Extract the [X, Y] coordinate from the center of the cell holding the provided text.  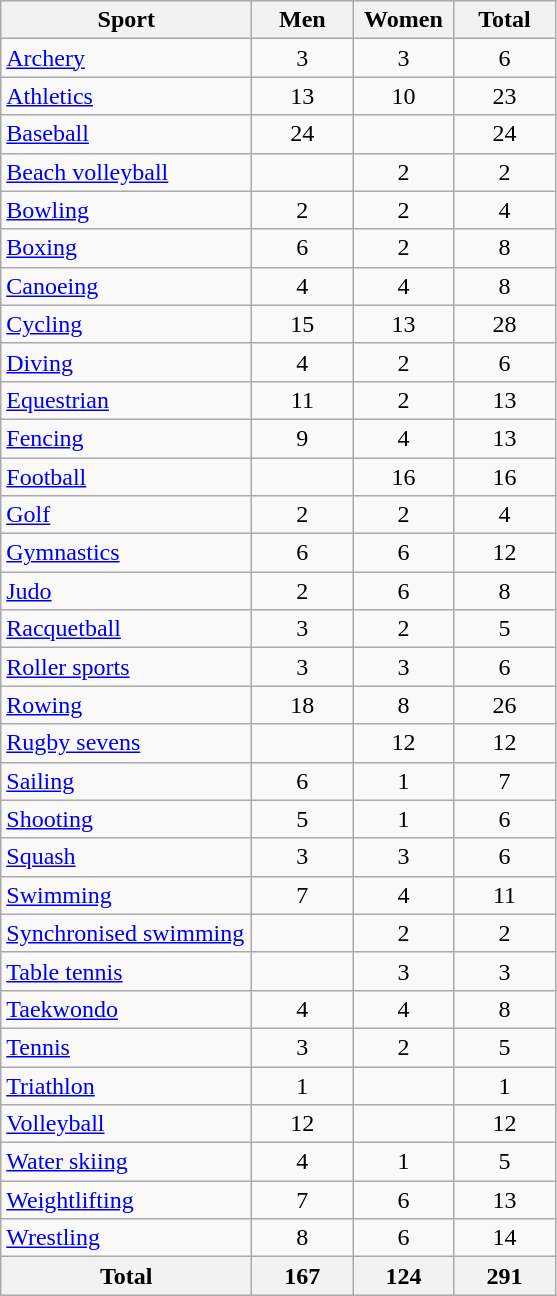
Taekwondo [126, 1009]
Rowing [126, 705]
167 [302, 1276]
Boxing [126, 248]
Rugby sevens [126, 743]
Baseball [126, 134]
Volleyball [126, 1124]
Shooting [126, 819]
Bowling [126, 210]
Diving [126, 362]
Women [404, 20]
9 [302, 438]
26 [504, 705]
Athletics [126, 96]
Archery [126, 58]
15 [302, 324]
Football [126, 477]
Squash [126, 857]
Triathlon [126, 1085]
Fencing [126, 438]
Synchronised swimming [126, 933]
Wrestling [126, 1238]
Gymnastics [126, 553]
Judo [126, 591]
Water skiing [126, 1162]
Racquetball [126, 629]
Sailing [126, 781]
Canoeing [126, 286]
124 [404, 1276]
14 [504, 1238]
Weightlifting [126, 1200]
Cycling [126, 324]
Swimming [126, 895]
Table tennis [126, 971]
Sport [126, 20]
10 [404, 96]
Tennis [126, 1047]
Men [302, 20]
Beach volleyball [126, 172]
Equestrian [126, 400]
23 [504, 96]
291 [504, 1276]
18 [302, 705]
Roller sports [126, 667]
28 [504, 324]
Golf [126, 515]
